Locate the cell with the specified text and output its (x, y) center coordinate. 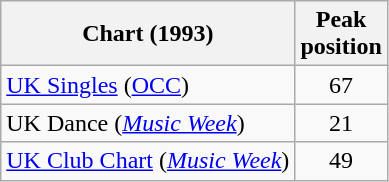
UK Dance (Music Week) (148, 123)
21 (341, 123)
49 (341, 161)
Peakposition (341, 34)
Chart (1993) (148, 34)
UK Singles (OCC) (148, 85)
UK Club Chart (Music Week) (148, 161)
67 (341, 85)
